Output the (x, y) coordinate of the center of the cell containing the given text.  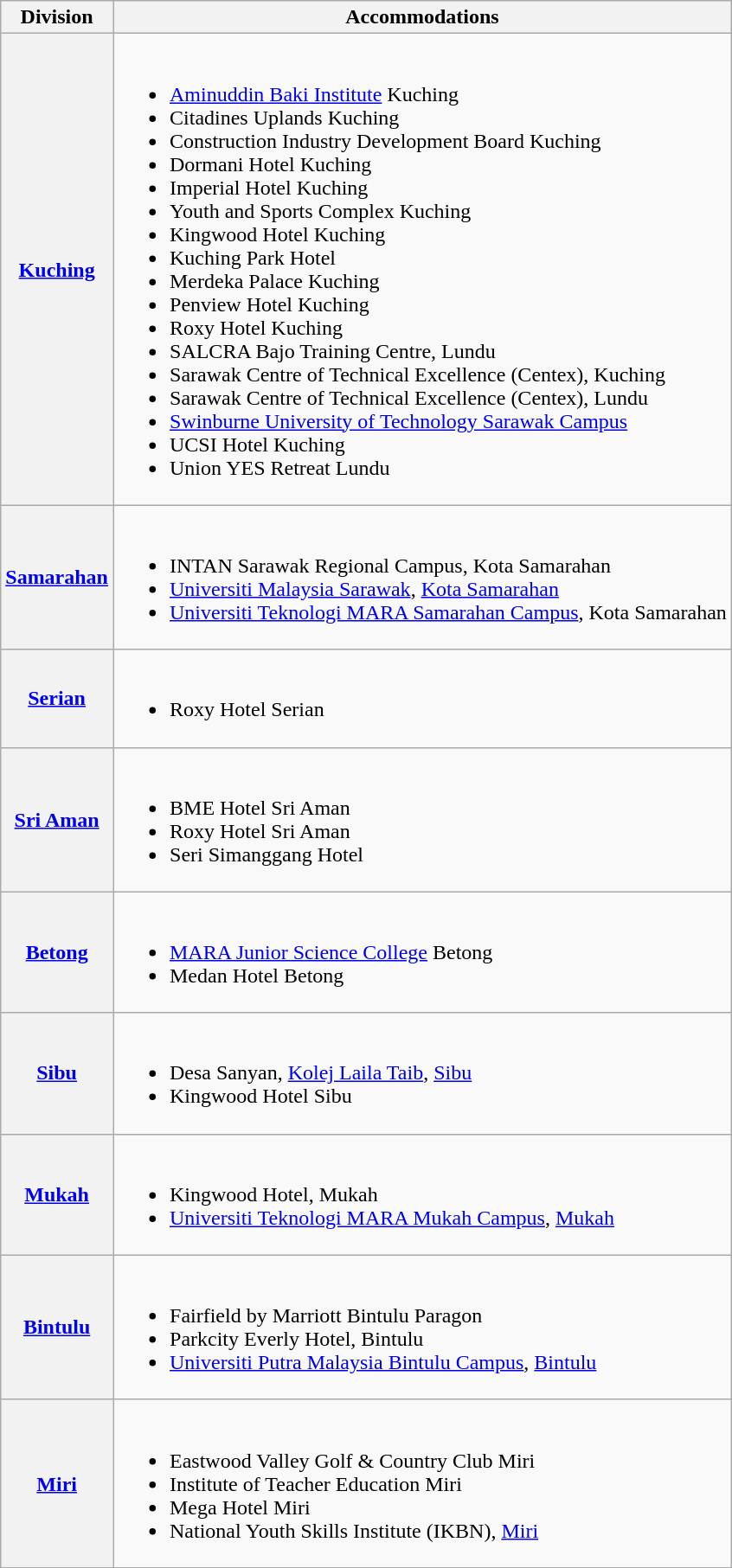
Roxy Hotel Serian (422, 699)
Fairfield by Marriott Bintulu ParagonParkcity Everly Hotel, BintuluUniversiti Putra Malaysia Bintulu Campus, Bintulu (422, 1327)
Eastwood Valley Golf & Country Club MiriInstitute of Teacher Education MiriMega Hotel MiriNational Youth Skills Institute (IKBN), Miri (422, 1483)
MARA Junior Science College BetongMedan Hotel Betong (422, 952)
Miri (57, 1483)
Sri Aman (57, 820)
Division (57, 17)
INTAN Sarawak Regional Campus, Kota SamarahanUniversiti Malaysia Sarawak, Kota SamarahanUniversiti Teknologi MARA Samarahan Campus, Kota Samarahan (422, 578)
BME Hotel Sri AmanRoxy Hotel Sri AmanSeri Simanggang Hotel (422, 820)
Sibu (57, 1073)
Accommodations (422, 17)
Bintulu (57, 1327)
Mukah (57, 1194)
Desa Sanyan, Kolej Laila Taib, SibuKingwood Hotel Sibu (422, 1073)
Kingwood Hotel, MukahUniversiti Teknologi MARA Mukah Campus, Mukah (422, 1194)
Samarahan (57, 578)
Serian (57, 699)
Kuching (57, 270)
Betong (57, 952)
